Detect which cell encompasses the target text, then output its [x, y] center coordinate. 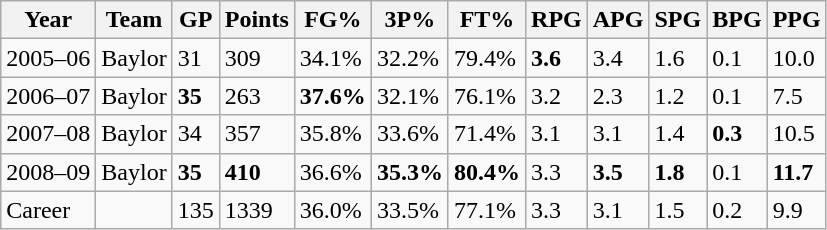
80.4% [486, 172]
33.6% [410, 134]
11.7 [796, 172]
309 [256, 58]
3.4 [618, 58]
79.4% [486, 58]
33.5% [410, 210]
GP [196, 20]
1339 [256, 210]
34.1% [332, 58]
APG [618, 20]
77.1% [486, 210]
FG% [332, 20]
135 [196, 210]
PPG [796, 20]
0.3 [737, 134]
263 [256, 96]
Career [48, 210]
71.4% [486, 134]
3.6 [557, 58]
1.6 [678, 58]
2006–07 [48, 96]
1.2 [678, 96]
2007–08 [48, 134]
32.2% [410, 58]
37.6% [332, 96]
10.0 [796, 58]
10.5 [796, 134]
32.1% [410, 96]
3.5 [618, 172]
1.5 [678, 210]
0.2 [737, 210]
410 [256, 172]
2005–06 [48, 58]
2.3 [618, 96]
36.0% [332, 210]
357 [256, 134]
Points [256, 20]
31 [196, 58]
76.1% [486, 96]
3P% [410, 20]
7.5 [796, 96]
BPG [737, 20]
Team [134, 20]
35.3% [410, 172]
3.2 [557, 96]
FT% [486, 20]
34 [196, 134]
9.9 [796, 210]
36.6% [332, 172]
2008–09 [48, 172]
SPG [678, 20]
Year [48, 20]
1.8 [678, 172]
1.4 [678, 134]
RPG [557, 20]
35.8% [332, 134]
